Identify which cell holds the provided text, then report its (X, Y) central coordinate. 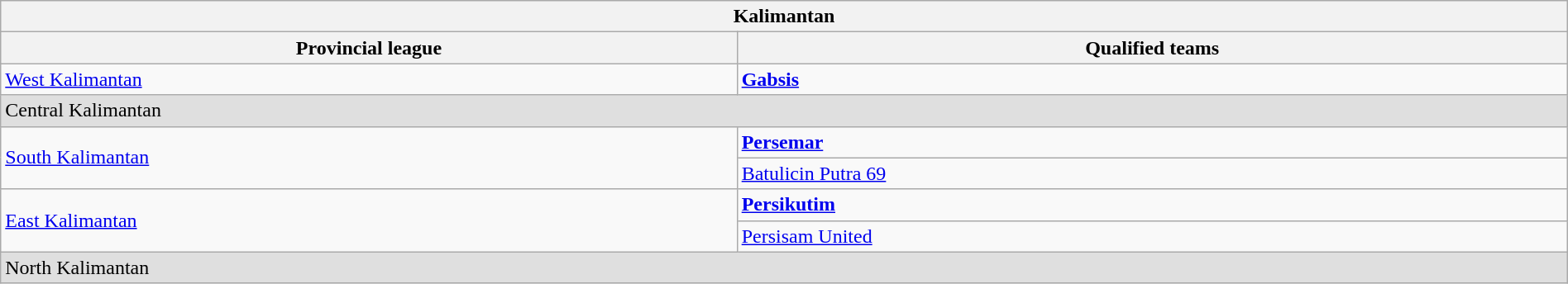
Gabsis (1152, 79)
North Kalimantan (784, 267)
Provincial league (369, 48)
Kalimantan (784, 17)
Persikutim (1152, 205)
Persisam United (1152, 236)
Persemar (1152, 142)
Qualified teams (1152, 48)
South Kalimantan (369, 158)
Central Kalimantan (784, 111)
East Kalimantan (369, 220)
West Kalimantan (369, 79)
Batulicin Putra 69 (1152, 173)
